Return the (X, Y) coordinate for the center point of the cell that contains the specified text.  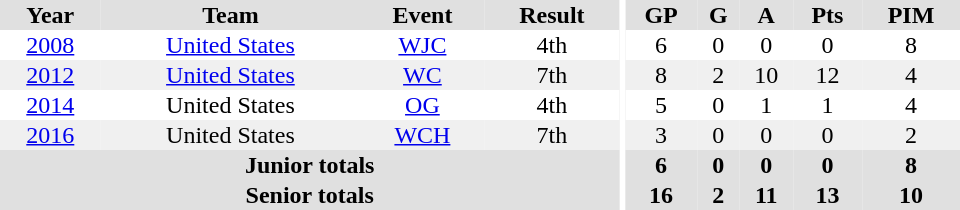
Result (552, 15)
WCH (422, 135)
WJC (422, 45)
2014 (50, 105)
3 (661, 135)
2008 (50, 45)
G (718, 15)
Senior totals (310, 195)
16 (661, 195)
Junior totals (310, 165)
13 (828, 195)
5 (661, 105)
OG (422, 105)
2012 (50, 75)
WC (422, 75)
Team (231, 15)
A (766, 15)
12 (828, 75)
Pts (828, 15)
Year (50, 15)
PIM (911, 15)
11 (766, 195)
Event (422, 15)
GP (661, 15)
2016 (50, 135)
